Scan for the cell matching the given text and deliver its (X, Y) coordinate at center. 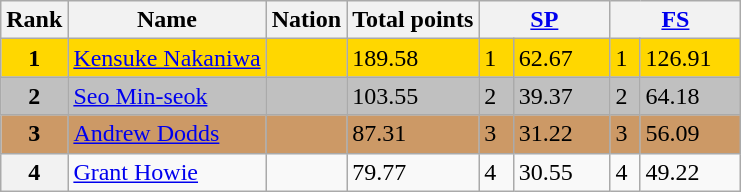
FS (676, 20)
Total points (413, 20)
Rank (34, 20)
56.09 (690, 134)
SP (544, 20)
Nation (306, 20)
126.91 (690, 58)
39.37 (562, 96)
Seo Min-seok (167, 96)
31.22 (562, 134)
103.55 (413, 96)
64.18 (690, 96)
87.31 (413, 134)
Andrew Dodds (167, 134)
Grant Howie (167, 172)
Name (167, 20)
49.22 (690, 172)
62.67 (562, 58)
79.77 (413, 172)
30.55 (562, 172)
189.58 (413, 58)
Kensuke Nakaniwa (167, 58)
